Return [x, y] of the center of cell containing provided text 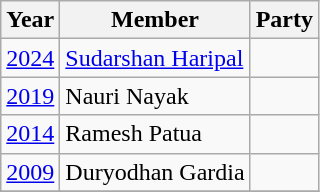
Member [155, 20]
Sudarshan Haripal [155, 58]
Party [284, 20]
Year [30, 20]
2019 [30, 96]
Nauri Nayak [155, 96]
Ramesh Patua [155, 134]
Duryodhan Gardia [155, 172]
2014 [30, 134]
2024 [30, 58]
2009 [30, 172]
